Identify which cell holds the provided text, then report its (X, Y) central coordinate. 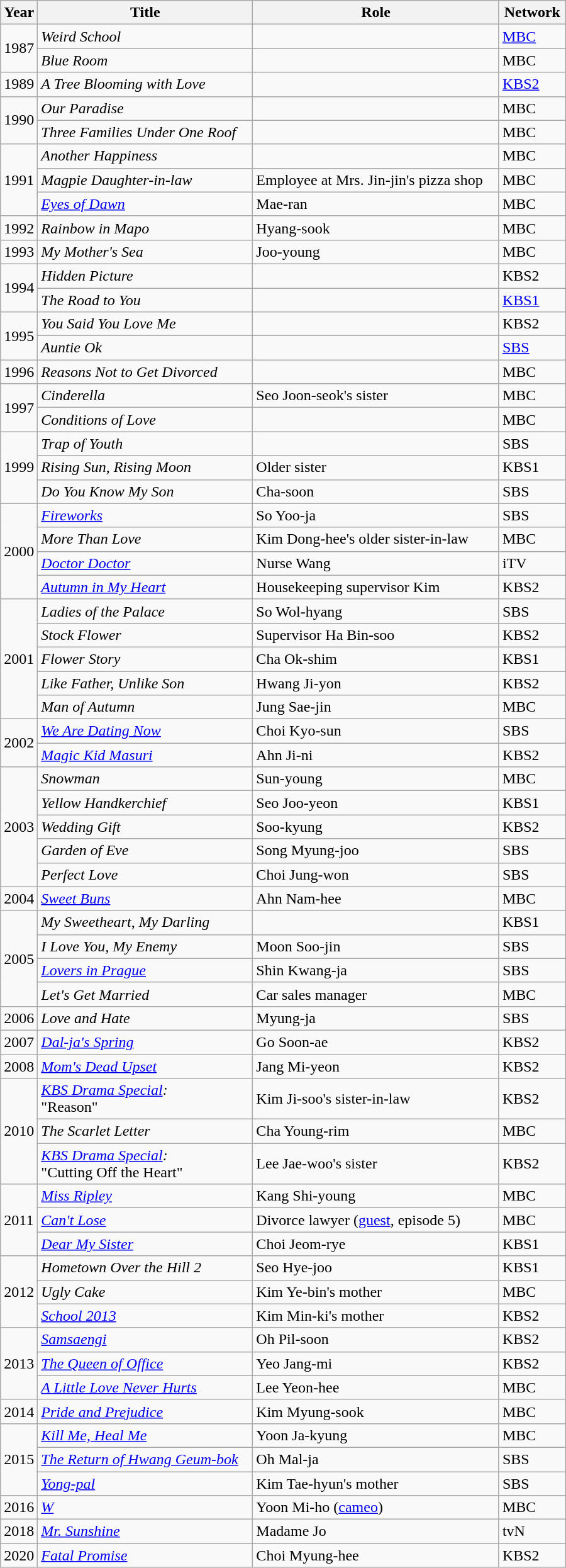
Weird School (145, 36)
Choi Jung-won (376, 875)
2004 (19, 899)
Ahn Nam-hee (376, 899)
Pride and Prejudice (145, 1411)
Our Paradise (145, 108)
Seo Joo-yeon (376, 803)
Cinderella (145, 396)
2016 (19, 1508)
2011 (19, 1220)
Conditions of Love (145, 420)
1992 (19, 228)
2007 (19, 1042)
Kim Ye-bin's mother (376, 1292)
Yeo Jang-mi (376, 1364)
Go Soon-ae (376, 1042)
Employee at Mrs. Jin-jin's pizza shop (376, 180)
Moon Soo-jin (376, 946)
The Queen of Office (145, 1364)
2014 (19, 1411)
2013 (19, 1364)
Sun-young (376, 779)
1990 (19, 120)
Cha Young-rim (376, 1131)
KBS Drama Special:"Reason" (145, 1099)
Lovers in Prague (145, 970)
My Sweetheart, My Darling (145, 922)
Hyang-sook (376, 228)
Reasons Not to Get Divorced (145, 372)
Kang Shi-young (376, 1196)
Hwang Ji-yon (376, 683)
Supervisor Ha Bin-soo (376, 635)
Kim Min-ki's mother (376, 1316)
Three Families Under One Roof (145, 132)
Rising Sun, Rising Moon (145, 468)
Yoon Mi-ho (cameo) (376, 1508)
1991 (19, 180)
Choi Jeom-rye (376, 1244)
Ladies of the Palace (145, 611)
Choi Myung-hee (376, 1555)
The Road to You (145, 300)
2000 (19, 551)
2018 (19, 1532)
Ahn Ji-ni (376, 755)
Cha-soon (376, 491)
Love and Hate (145, 1018)
The Scarlet Letter (145, 1131)
Blue Room (145, 60)
Magpie Daughter-in-law (145, 180)
Doctor Doctor (145, 563)
We Are Dating Now (145, 731)
Miss Ripley (145, 1196)
Car sales manager (376, 994)
Fatal Promise (145, 1555)
2010 (19, 1131)
Can't Lose (145, 1220)
So Yoo-ja (376, 515)
Hidden Picture (145, 276)
Rainbow in Mapo (145, 228)
Man of Autumn (145, 707)
1995 (19, 336)
Cha Ok-shim (376, 659)
I Love You, My Enemy (145, 946)
Eyes of Dawn (145, 204)
Dear My Sister (145, 1244)
Network (532, 13)
Wedding Gift (145, 827)
Yoon Ja-kyung (376, 1435)
Flower Story (145, 659)
1996 (19, 372)
Divorce lawyer (guest, episode 5) (376, 1220)
Auntie Ok (145, 348)
Mr. Sunshine (145, 1532)
Myung-ja (376, 1018)
Snowman (145, 779)
1987 (19, 48)
Seo Joon-seok's sister (376, 396)
Title (145, 13)
1989 (19, 84)
Hometown Over the Hill 2 (145, 1268)
Role (376, 13)
Kim Tae-hyun's mother (376, 1483)
Let's Get Married (145, 994)
Mae-ran (376, 204)
1997 (19, 408)
Year (19, 13)
Jang Mi-yeon (376, 1067)
2003 (19, 827)
Samsaengi (145, 1340)
You Said You Love Me (145, 324)
Older sister (376, 468)
Sweet Buns (145, 899)
Kim Myung-sook (376, 1411)
Lee Jae-woo's sister (376, 1164)
Autumn in My Heart (145, 587)
Trap of Youth (145, 444)
Do You Know My Son (145, 491)
Song Myung-joo (376, 851)
Oh Mal-ja (376, 1459)
iTV (532, 563)
Another Happiness (145, 156)
Seo Hye-joo (376, 1268)
Madame Jo (376, 1532)
Soo-kyung (376, 827)
2001 (19, 659)
KBS Drama Special:"Cutting Off the Heart" (145, 1164)
Mom's Dead Upset (145, 1067)
Choi Kyo-sun (376, 731)
tvN (532, 1532)
1999 (19, 468)
Yellow Handkerchief (145, 803)
Oh Pil-soon (376, 1340)
W (145, 1508)
Yong-pal (145, 1483)
Magic Kid Masuri (145, 755)
Housekeeping supervisor Kim (376, 587)
Dal-ja's Spring (145, 1042)
1993 (19, 252)
Kill Me, Heal Me (145, 1435)
Kim Dong-hee's older sister-in-law (376, 539)
2005 (19, 958)
2002 (19, 743)
Shin Kwang-ja (376, 970)
2008 (19, 1067)
My Mother's Sea (145, 252)
Stock Flower (145, 635)
Nurse Wang (376, 563)
So Wol-hyang (376, 611)
Ugly Cake (145, 1292)
A Little Love Never Hurts (145, 1387)
A Tree Blooming with Love (145, 84)
2020 (19, 1555)
Jung Sae-jin (376, 707)
School 2013 (145, 1316)
More Than Love (145, 539)
Kim Ji-soo's sister-in-law (376, 1099)
Fireworks (145, 515)
The Return of Hwang Geum-bok (145, 1459)
1994 (19, 288)
2012 (19, 1292)
Perfect Love (145, 875)
Lee Yeon-hee (376, 1387)
Joo-young (376, 252)
2015 (19, 1459)
Garden of Eve (145, 851)
Like Father, Unlike Son (145, 683)
2006 (19, 1018)
